Return [x, y] of the center of cell containing provided text 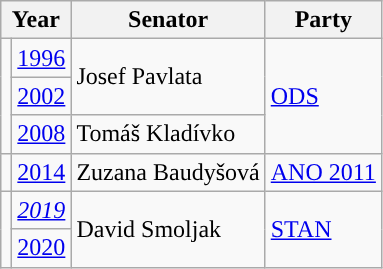
Senator [168, 20]
STAN [323, 229]
2020 [42, 248]
Tomáš Kladívko [168, 134]
ODS [323, 96]
1996 [42, 58]
David Smoljak [168, 229]
2019 [42, 210]
2008 [42, 134]
ANO 2011 [323, 172]
Party [323, 20]
Zuzana Baudyšová [168, 172]
Josef Pavlata [168, 77]
2014 [42, 172]
Year [36, 20]
2002 [42, 96]
